Identify which cell holds the provided text, then report its (x, y) central coordinate. 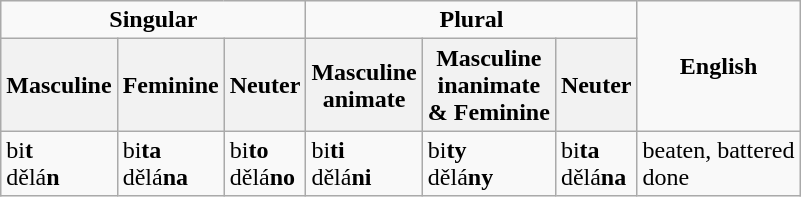
Masculine (59, 85)
beaten, battereddone (718, 164)
bitydělány (488, 164)
Feminine (170, 85)
Singular (154, 20)
English (718, 66)
Plural (472, 20)
Masculineinanimate& Feminine (488, 85)
bitiděláni (364, 164)
Masculineanimate (364, 85)
bitdělán (59, 164)
bitoděláno (265, 164)
